Detect which cell encompasses the target text, then output its [x, y] center coordinate. 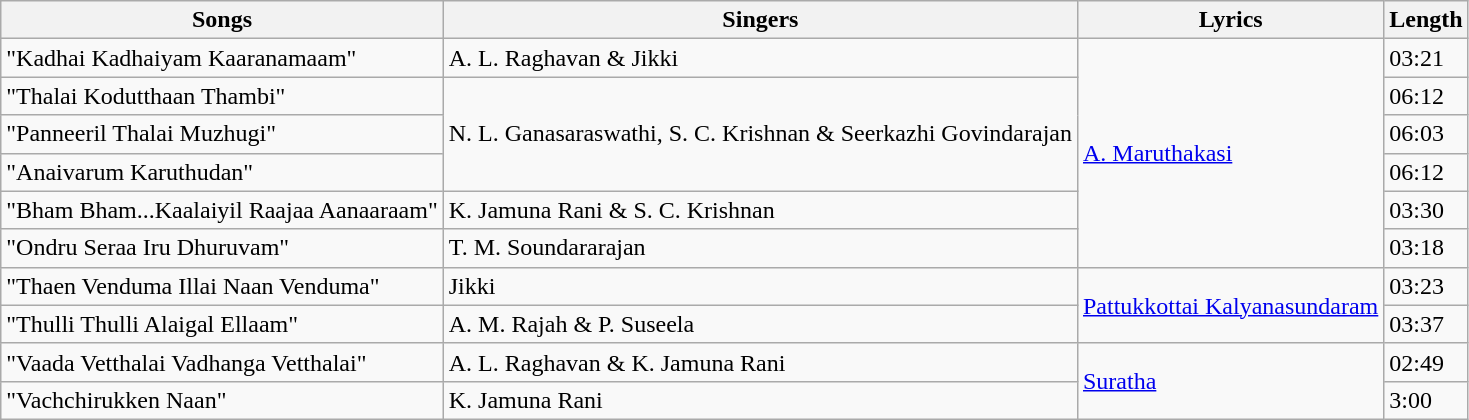
K. Jamuna Rani & S. C. Krishnan [760, 210]
"Kadhai Kadhaiyam Kaaranamaam" [222, 58]
T. M. Soundararajan [760, 248]
K. Jamuna Rani [760, 400]
N. L. Ganasaraswathi, S. C. Krishnan & Seerkazhi Govindarajan [760, 134]
A. L. Raghavan & Jikki [760, 58]
"Bham Bham...Kaalaiyil Raajaa Aanaaraam" [222, 210]
Jikki [760, 286]
"Thalai Kodutthaan Thambi" [222, 96]
Suratha [1230, 381]
"Thulli Thulli Alaigal Ellaam" [222, 324]
03:18 [1426, 248]
3:00 [1426, 400]
03:37 [1426, 324]
A. L. Raghavan & K. Jamuna Rani [760, 362]
Lyrics [1230, 20]
03:23 [1426, 286]
A. Maruthakasi [1230, 153]
02:49 [1426, 362]
03:21 [1426, 58]
06:03 [1426, 134]
"Vachchirukken Naan" [222, 400]
Singers [760, 20]
Length [1426, 20]
A. M. Rajah & P. Suseela [760, 324]
Pattukkottai Kalyanasundaram [1230, 305]
"Vaada Vetthalai Vadhanga Vetthalai" [222, 362]
03:30 [1426, 210]
"Thaen Venduma Illai Naan Venduma" [222, 286]
"Ondru Seraa Iru Dhuruvam" [222, 248]
Songs [222, 20]
"Anaivarum Karuthudan" [222, 172]
"Panneeril Thalai Muzhugi" [222, 134]
